Determine the (x, y) coordinate at the center of the cell enclosing the given text.  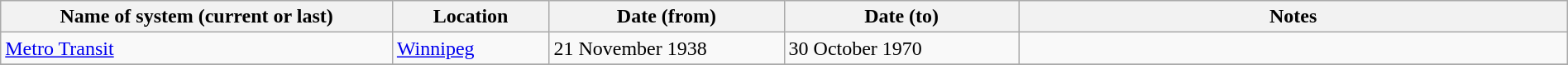
Date (from) (667, 17)
Location (470, 17)
Winnipeg (470, 48)
Notes (1293, 17)
Date (to) (901, 17)
Name of system (current or last) (197, 17)
21 November 1938 (667, 48)
30 October 1970 (901, 48)
Metro Transit (197, 48)
